Provide the [x, y] coordinate of the cell's center where the given text is located.  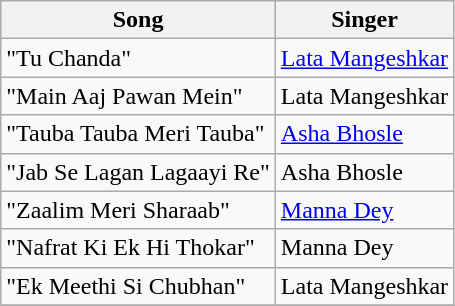
"Jab Se Lagan Lagaayi Re" [138, 172]
"Tu Chanda" [138, 58]
"Zaalim Meri Sharaab" [138, 210]
Singer [364, 20]
"Ek Meethi Si Chubhan" [138, 286]
Song [138, 20]
"Nafrat Ki Ek Hi Thokar" [138, 248]
"Tauba Tauba Meri Tauba" [138, 134]
"Main Aaj Pawan Mein" [138, 96]
